From the cell containing the given text, extract its center point as [x, y] coordinate. 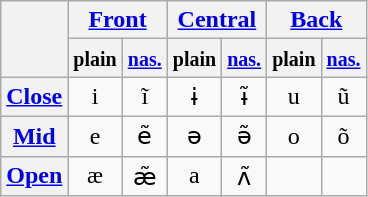
ə [194, 136]
i [95, 97]
Close [34, 97]
Mid [34, 136]
o [294, 136]
ũ [344, 97]
ʌ̃ [244, 176]
ɨ [194, 97]
Central [216, 20]
e [95, 136]
Front [118, 20]
ə̃ [244, 136]
ẽ [144, 136]
ĩ [144, 97]
ɨ̃ [244, 97]
Back [316, 20]
u [294, 97]
a [194, 176]
æ̃ [144, 176]
õ [344, 136]
Open [34, 176]
æ [95, 176]
